Scan for the cell matching the given text and deliver its [X, Y] coordinate at center. 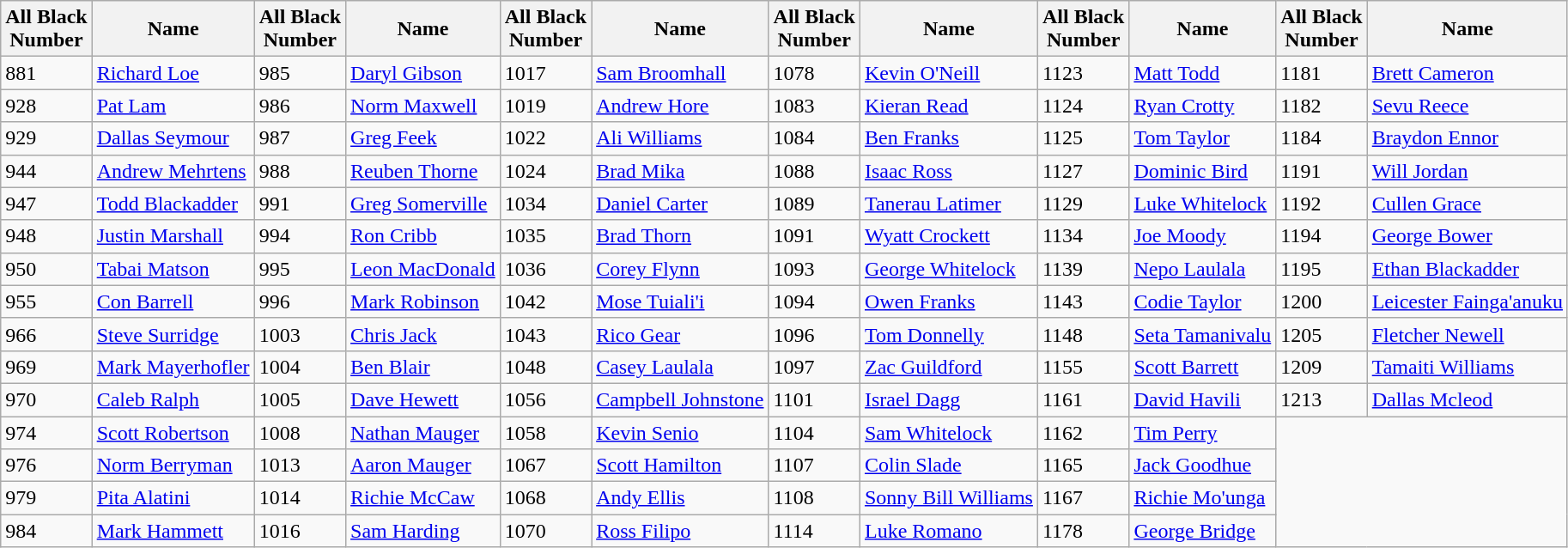
1093 [814, 269]
Daryl Gibson [423, 73]
Sam Broomhall [680, 73]
Dave Hewett [423, 399]
Tamaiti Williams [1467, 367]
1125 [1083, 138]
1191 [1322, 171]
994 [300, 236]
Pita Alatini [173, 498]
David Havili [1202, 399]
1024 [545, 171]
1161 [1083, 399]
Norm Maxwell [423, 106]
Rico Gear [680, 334]
Reuben Thorne [423, 171]
1005 [300, 399]
1213 [1322, 399]
985 [300, 73]
Nepo Laulala [1202, 269]
Scott Robertson [173, 432]
969 [46, 367]
1056 [545, 399]
929 [46, 138]
Israel Dagg [948, 399]
Campbell Johnstone [680, 399]
1096 [814, 334]
Dallas Mcleod [1467, 399]
950 [46, 269]
Leon MacDonald [423, 269]
1003 [300, 334]
Scott Hamilton [680, 466]
Greg Feek [423, 138]
Joe Moody [1202, 236]
Brad Thorn [680, 236]
1195 [1322, 269]
Kieran Read [948, 106]
Greg Somerville [423, 204]
Richard Loe [173, 73]
1129 [1083, 204]
1200 [1322, 301]
Sevu Reece [1467, 106]
George Whitelock [948, 269]
Dominic Bird [1202, 171]
Tom Taylor [1202, 138]
Ross Filipo [680, 531]
1181 [1322, 73]
1205 [1322, 334]
Matt Todd [1202, 73]
1094 [814, 301]
970 [46, 399]
1036 [545, 269]
Will Jordan [1467, 171]
1143 [1083, 301]
Andrew Mehrtens [173, 171]
Cullen Grace [1467, 204]
987 [300, 138]
Dallas Seymour [173, 138]
Isaac Ross [948, 171]
986 [300, 106]
1134 [1083, 236]
Andy Ellis [680, 498]
Ryan Crotty [1202, 106]
996 [300, 301]
1184 [1322, 138]
Mark Robinson [423, 301]
1019 [545, 106]
Tom Donnelly [948, 334]
1182 [1322, 106]
Sam Whitelock [948, 432]
1114 [814, 531]
1148 [1083, 334]
Casey Laulala [680, 367]
984 [46, 531]
1022 [545, 138]
Tabai Matson [173, 269]
1004 [300, 367]
Braydon Ennor [1467, 138]
1124 [1083, 106]
947 [46, 204]
Con Barrell [173, 301]
1192 [1322, 204]
991 [300, 204]
1097 [814, 367]
1091 [814, 236]
Ron Cribb [423, 236]
Scott Barrett [1202, 367]
974 [46, 432]
1078 [814, 73]
1165 [1083, 466]
1017 [545, 73]
1058 [545, 432]
979 [46, 498]
1084 [814, 138]
Sonny Bill Williams [948, 498]
1042 [545, 301]
Corey Flynn [680, 269]
1123 [1083, 73]
Kevin Senio [680, 432]
Seta Tamanivalu [1202, 334]
1101 [814, 399]
Sam Harding [423, 531]
995 [300, 269]
1014 [300, 498]
Luke Whitelock [1202, 204]
1088 [814, 171]
Jack Goodhue [1202, 466]
Wyatt Crockett [948, 236]
Luke Romano [948, 531]
Ethan Blackadder [1467, 269]
Tim Perry [1202, 432]
948 [46, 236]
Zac Guildford [948, 367]
Daniel Carter [680, 204]
Nathan Mauger [423, 432]
1127 [1083, 171]
1167 [1083, 498]
1178 [1083, 531]
1068 [545, 498]
976 [46, 466]
Chris Jack [423, 334]
Steve Surridge [173, 334]
Todd Blackadder [173, 204]
Justin Marshall [173, 236]
1013 [300, 466]
Tanerau Latimer [948, 204]
George Bridge [1202, 531]
Aaron Mauger [423, 466]
955 [46, 301]
1107 [814, 466]
Ben Franks [948, 138]
Mark Mayerhofler [173, 367]
1048 [545, 367]
Richie McCaw [423, 498]
1035 [545, 236]
1008 [300, 432]
1070 [545, 531]
1162 [1083, 432]
1089 [814, 204]
944 [46, 171]
1108 [814, 498]
Andrew Hore [680, 106]
Pat Lam [173, 106]
Ben Blair [423, 367]
1209 [1322, 367]
Mose Tuiali'i [680, 301]
Leicester Fainga'anuku [1467, 301]
Codie Taylor [1202, 301]
Fletcher Newell [1467, 334]
1083 [814, 106]
Richie Mo'unga [1202, 498]
George Bower [1467, 236]
Ali Williams [680, 138]
1043 [545, 334]
1104 [814, 432]
Norm Berryman [173, 466]
881 [46, 73]
Kevin O'Neill [948, 73]
Colin Slade [948, 466]
966 [46, 334]
1139 [1083, 269]
928 [46, 106]
1016 [300, 531]
Owen Franks [948, 301]
Caleb Ralph [173, 399]
Mark Hammett [173, 531]
Brett Cameron [1467, 73]
1034 [545, 204]
1194 [1322, 236]
1067 [545, 466]
Brad Mika [680, 171]
1155 [1083, 367]
988 [300, 171]
